From the cell containing the given text, extract its center point as [x, y] coordinate. 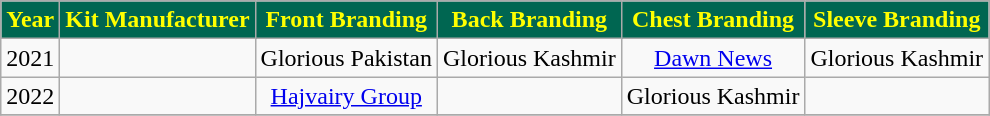
Glorious Pakistan [346, 58]
Kit Manufacturer [158, 20]
2022 [30, 96]
Year [30, 20]
Back Branding [529, 20]
Dawn News [713, 58]
Front Branding [346, 20]
Hajvairy Group [346, 96]
2021 [30, 58]
Sleeve Branding [897, 20]
Chest Branding [713, 20]
